Locate the cell with the specified text and output its (x, y) center coordinate. 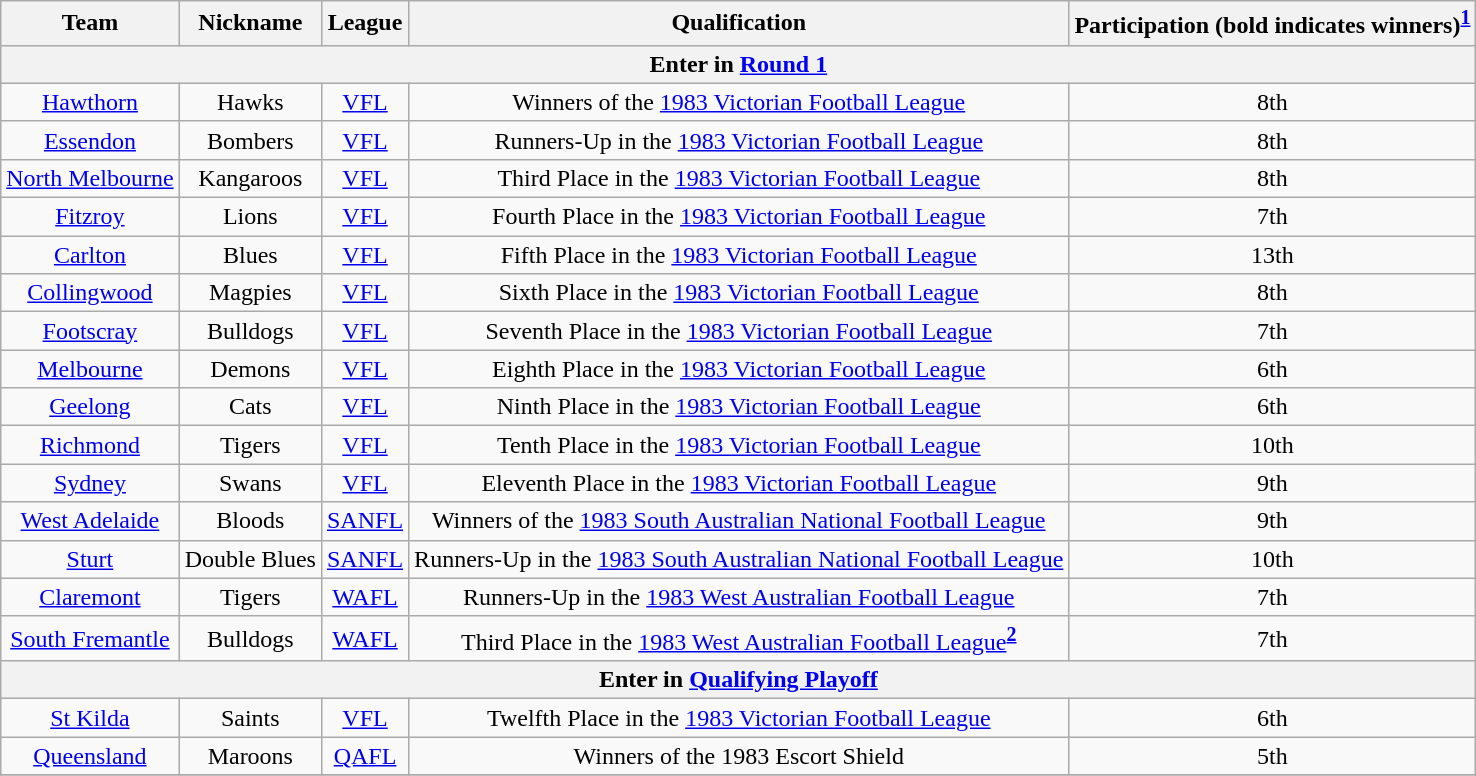
Winners of the 1983 Escort Shield (739, 756)
Saints (250, 718)
Bloods (250, 521)
Bombers (250, 140)
Fitzroy (90, 217)
Collingwood (90, 293)
Maroons (250, 756)
Enter in Round 1 (738, 64)
Richmond (90, 445)
Qualification (739, 24)
North Melbourne (90, 178)
League (364, 24)
Nickname (250, 24)
Fifth Place in the 1983 Victorian Football League (739, 255)
Footscray (90, 331)
Sydney (90, 483)
St Kilda (90, 718)
13th (1272, 255)
Blues (250, 255)
Hawthorn (90, 102)
Lions (250, 217)
Third Place in the 1983 West Australian Football League2 (739, 638)
Ninth Place in the 1983 Victorian Football League (739, 407)
Participation (bold indicates winners)1 (1272, 24)
Fourth Place in the 1983 Victorian Football League (739, 217)
Tenth Place in the 1983 Victorian Football League (739, 445)
Eleventh Place in the 1983 Victorian Football League (739, 483)
Eighth Place in the 1983 Victorian Football League (739, 369)
Enter in Qualifying Playoff (738, 680)
Runners-Up in the 1983 West Australian Football League (739, 597)
Team (90, 24)
QAFL (364, 756)
Winners of the 1983 Victorian Football League (739, 102)
Winners of the 1983 South Australian National Football League (739, 521)
Twelfth Place in the 1983 Victorian Football League (739, 718)
Runners-Up in the 1983 South Australian National Football League (739, 559)
Hawks (250, 102)
Double Blues (250, 559)
Essendon (90, 140)
Swans (250, 483)
Third Place in the 1983 Victorian Football League (739, 178)
Queensland (90, 756)
5th (1272, 756)
Seventh Place in the 1983 Victorian Football League (739, 331)
Runners-Up in the 1983 Victorian Football League (739, 140)
Geelong (90, 407)
South Fremantle (90, 638)
Magpies (250, 293)
Cats (250, 407)
Claremont (90, 597)
Melbourne (90, 369)
Carlton (90, 255)
West Adelaide (90, 521)
Sixth Place in the 1983 Victorian Football League (739, 293)
Demons (250, 369)
Sturt (90, 559)
Kangaroos (250, 178)
